Extract the (x, y) coordinate from the center of the cell holding the provided text.  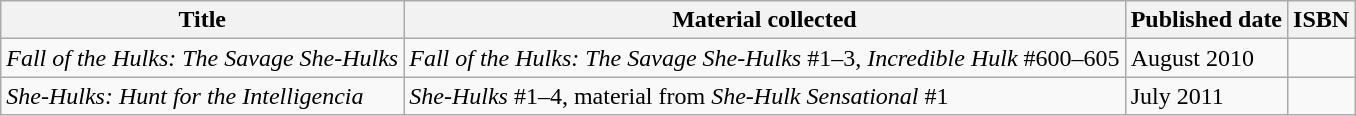
Published date (1206, 20)
Material collected (764, 20)
She-Hulks: Hunt for the Intelligencia (202, 96)
August 2010 (1206, 58)
Title (202, 20)
ISBN (1322, 20)
She-Hulks #1–4, material from She-Hulk Sensational #1 (764, 96)
Fall of the Hulks: The Savage She-Hulks #1–3, Incredible Hulk #600–605 (764, 58)
July 2011 (1206, 96)
Fall of the Hulks: The Savage She-Hulks (202, 58)
